Provide the [X, Y] coordinate of the cell's center where the given text is located.  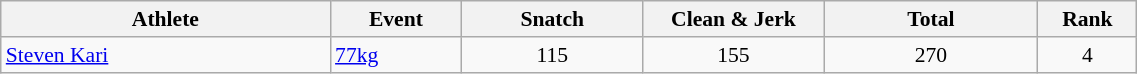
77kg [396, 55]
Clean & Jerk [734, 19]
270 [931, 55]
4 [1088, 55]
Rank [1088, 19]
Athlete [166, 19]
155 [734, 55]
Event [396, 19]
Snatch [552, 19]
Steven Kari [166, 55]
Total [931, 19]
115 [552, 55]
